Provide the [x, y] coordinate of the cell's center where the given text is located.  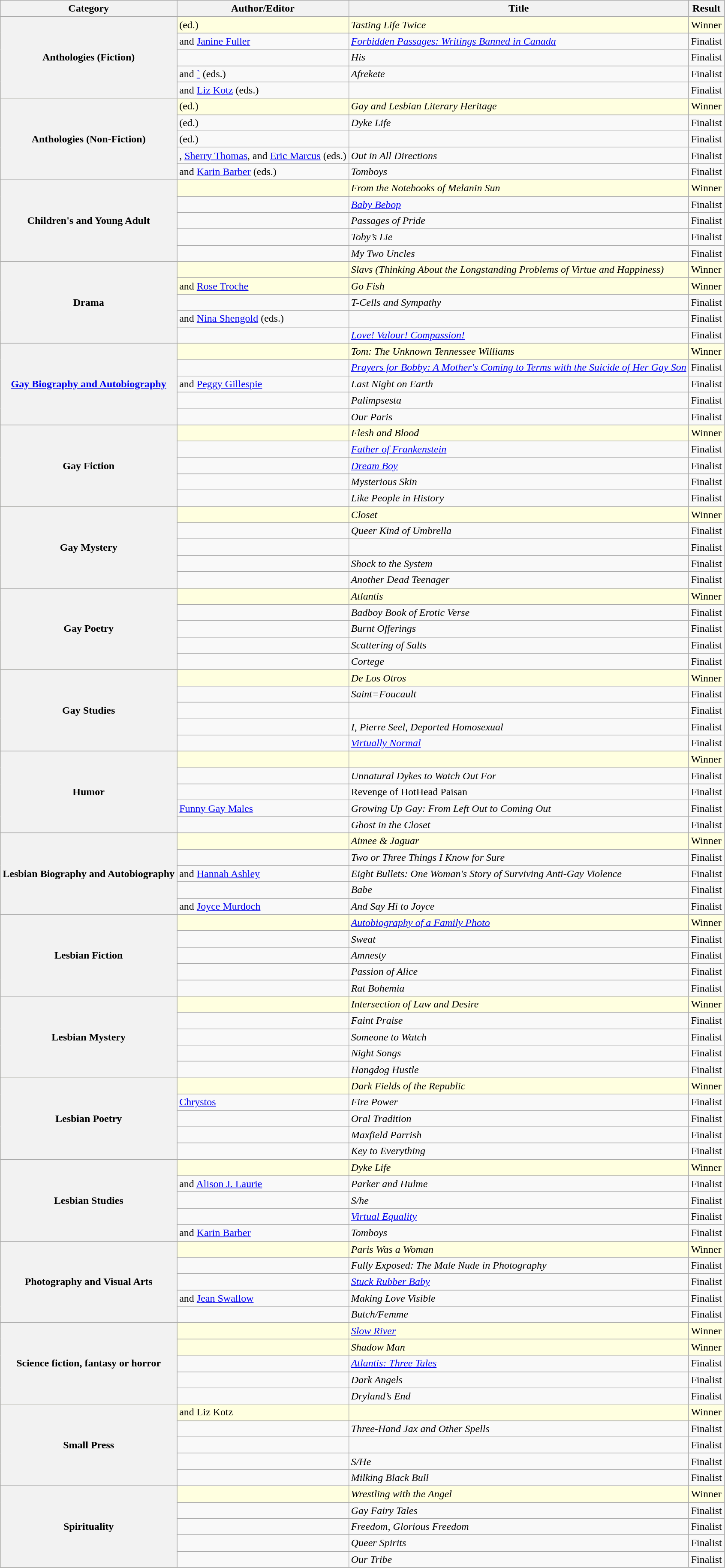
His [519, 57]
Dream Boy [519, 465]
Wrestling with the Angel [519, 1494]
Like People in History [519, 498]
and Liz Kotz (eds.) [263, 90]
Out in All Directions [519, 155]
Autobiography of a Family Photo [519, 923]
Love! Valour! Compassion! [519, 335]
Faint Praise [519, 1021]
Virtual Equality [519, 1216]
and Peggy Gillespie [263, 384]
Lesbian Fiction [89, 955]
Rat Bohemia [519, 988]
Queer Kind of Umbrella [519, 531]
Aimee & Jaguar [519, 841]
Small Press [89, 1445]
Atlantis [519, 596]
And Say Hi to Joyce [519, 906]
Slavs (Thinking About the Longstanding Problems of Virtue and Happiness) [519, 270]
and Karin Barber [263, 1233]
and Jean Swallow [263, 1298]
S/He [519, 1461]
Virtually Normal [519, 743]
Our Tribe [519, 1559]
and ` (eds.) [263, 74]
From the Notebooks of Melanin Sun [519, 188]
Dryland’s End [519, 1396]
Scattering of Salts [519, 645]
Gay Biography and Autobiography [89, 384]
Maxfield Parrish [519, 1135]
Tasting Life Twice [519, 25]
Go Fish [519, 286]
Dark Angels [519, 1380]
Our Paris [519, 416]
Title [519, 9]
Father of Frankenstein [519, 449]
Spirituality [89, 1526]
Badboy Book of Erotic Verse [519, 612]
Prayers for Bobby: A Mother's Coming to Terms with the Suicide of Her Gay Son [519, 368]
Flesh and Blood [519, 433]
Another Dead Teenager [519, 580]
Passages of Pride [519, 221]
Afrekete [519, 74]
Tom: The Unknown Tennessee Williams [519, 351]
Hangdog Hustle [519, 1070]
Shock to the System [519, 564]
Gay Mystery [89, 547]
Three-Hand Jax and Other Spells [519, 1429]
Last Night on Earth [519, 384]
Shadow Man [519, 1347]
Gay Studies [89, 710]
and Hannah Ashley [263, 874]
Closet [519, 515]
Stuck Rubber Baby [519, 1282]
T-Cells and Sympathy [519, 302]
Children's and Young Adult [89, 220]
Two or Three Things I Know for Sure [519, 857]
Butch/Femme [519, 1315]
Making Love Visible [519, 1298]
and Rose Troche [263, 286]
Dark Fields of the Republic [519, 1086]
Palimpsesta [519, 400]
Forbidden Passages: Writings Banned in Canada [519, 41]
Anthologies (Fiction) [89, 57]
I, Pierre Seel, Deported Homosexual [519, 727]
and Janine Fuller [263, 41]
Night Songs [519, 1053]
Ghost in the Closet [519, 825]
Amnesty [519, 955]
Oral Tradition [519, 1119]
Photography and Visual Arts [89, 1282]
Saint=Foucault [519, 694]
De Los Otros [519, 678]
and Nina Shengold (eds.) [263, 319]
Growing Up Gay: From Left Out to Coming Out [519, 808]
, Sherry Thomas, and Eric Marcus (eds.) [263, 155]
Passion of Alice [519, 971]
Eight Bullets: One Woman's Story of Surviving Anti-Gay Violence [519, 874]
Humor [89, 792]
Slow River [519, 1331]
Sweat [519, 939]
Freedom, Glorious Freedom [519, 1527]
and Joyce Murdoch [263, 906]
Gay and Lesbian Literary Heritage [519, 106]
Gay Poetry [89, 629]
Atlantis: Three Tales [519, 1363]
Funny Gay Males [263, 808]
Gay Fairy Tales [519, 1510]
Fully Exposed: The Male Nude in Photography [519, 1266]
Science fiction, fantasy or horror [89, 1363]
Parker and Hulme [519, 1184]
Lesbian Poetry [89, 1119]
Lesbian Mystery [89, 1037]
Mysterious Skin [519, 482]
and Karin Barber (eds.) [263, 172]
Milking Black Bull [519, 1478]
Fire Power [519, 1102]
Intersection of Law and Desire [519, 1004]
Category [89, 9]
Babe [519, 890]
Cortege [519, 661]
Revenge of HotHead Paisan [519, 792]
and Alison J. Laurie [263, 1184]
and Liz Kotz [263, 1412]
Lesbian Biography and Autobiography [89, 874]
Lesbian Studies [89, 1200]
My Two Uncles [519, 253]
Drama [89, 302]
S/he [519, 1200]
Burnt Offerings [519, 629]
Author/Editor [263, 9]
Toby’s Lie [519, 237]
Anthologies (Non-Fiction) [89, 139]
Chrystos [263, 1102]
Baby Bebop [519, 205]
Queer Spirits [519, 1543]
Key to Everything [519, 1151]
Gay Fiction [89, 465]
Someone to Watch [519, 1037]
Result [707, 9]
Paris Was a Woman [519, 1249]
Unnatural Dykes to Watch Out For [519, 776]
